Capture the cell that displays the provided text and extract its (x, y) central coordinate. 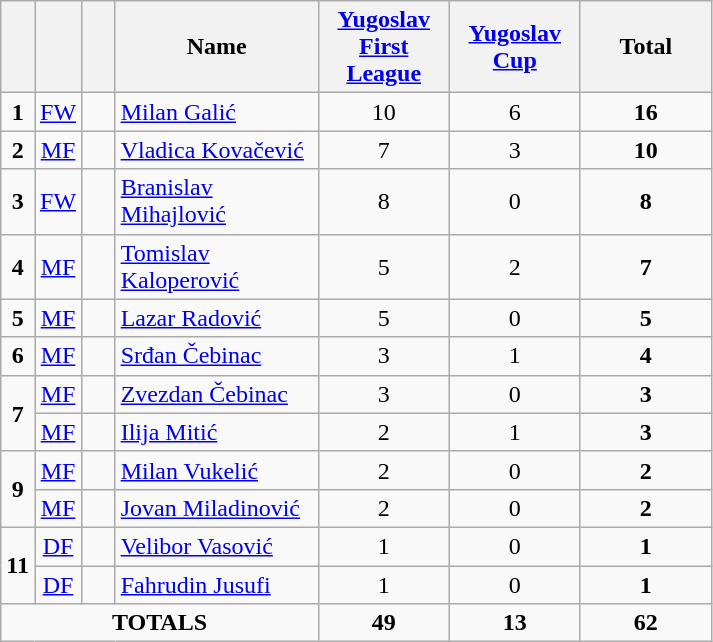
Yugoslav First League (384, 47)
Vladica Kovačević (216, 150)
Milan Vukelić (216, 470)
Velibor Vasović (216, 546)
11 (18, 565)
Lazar Radović (216, 318)
Milan Galić (216, 112)
Total (646, 47)
Branislav Mihajlović (216, 202)
62 (646, 623)
Srđan Čebinac (216, 356)
Tomislav Kaloperović (216, 266)
13 (514, 623)
Zvezdan Čebinac (216, 394)
Name (216, 47)
Fahrudin Jusufi (216, 585)
16 (646, 112)
Yugoslav Cup (514, 47)
9 (18, 489)
49 (384, 623)
Jovan Miladinović (216, 508)
Ilija Mitić (216, 432)
TOTALS (160, 623)
